Return (x, y) of the center of cell containing provided text 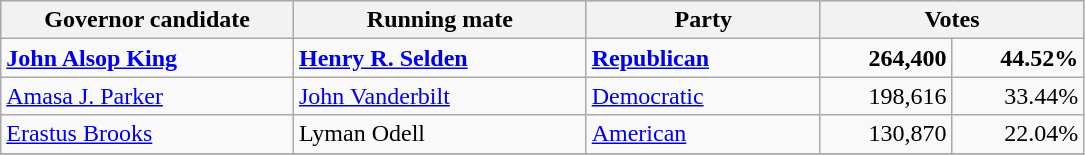
Running mate (440, 20)
Erastus Brooks (148, 134)
American (703, 134)
Democratic (703, 96)
130,870 (886, 134)
Governor candidate (148, 20)
Amasa J. Parker (148, 96)
Votes (952, 20)
John Alsop King (148, 58)
198,616 (886, 96)
33.44% (1018, 96)
264,400 (886, 58)
Henry R. Selden (440, 58)
Republican (703, 58)
Party (703, 20)
John Vanderbilt (440, 96)
44.52% (1018, 58)
22.04% (1018, 134)
Lyman Odell (440, 134)
